Find where the given text appears and provide that cell's center as [x, y] coordinate. 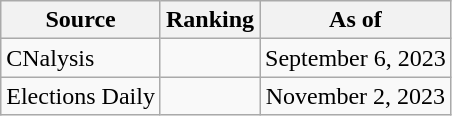
November 2, 2023 [356, 96]
CNalysis [81, 58]
Ranking [210, 20]
Source [81, 20]
Elections Daily [81, 96]
September 6, 2023 [356, 58]
As of [356, 20]
